For the text-containing cell, return its midpoint in [x, y] coordinate format. 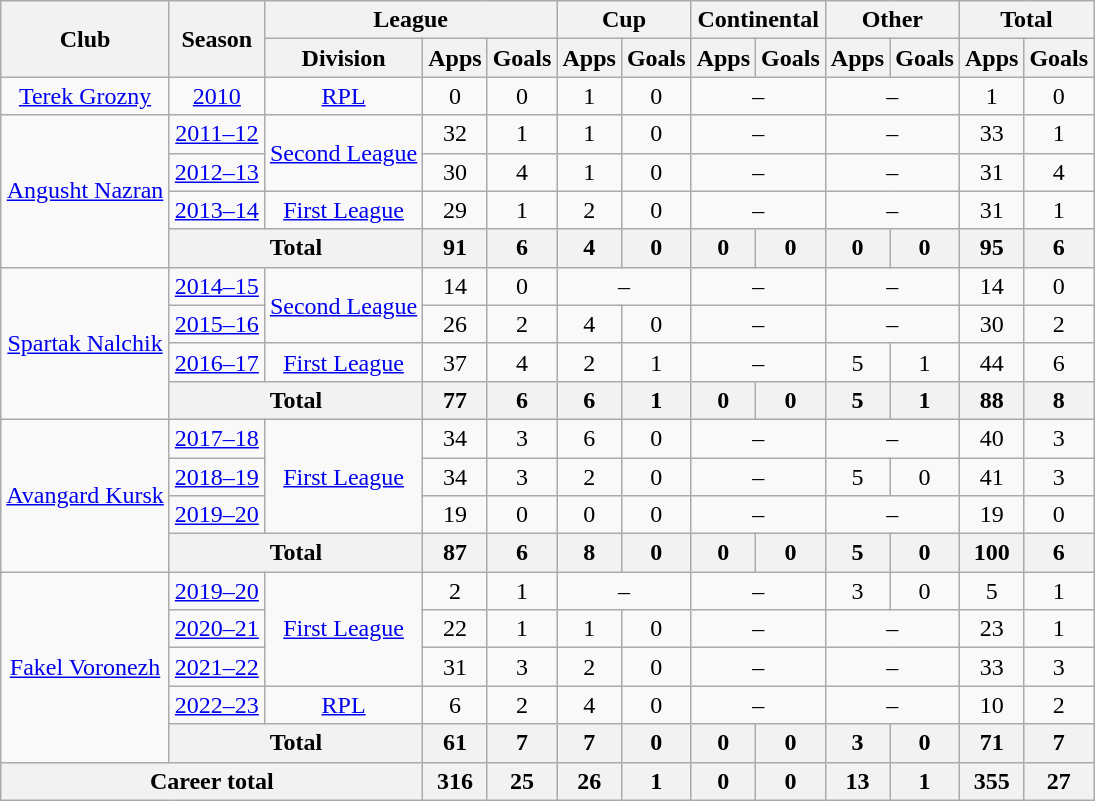
2012–13 [216, 172]
87 [455, 553]
2013–14 [216, 210]
316 [455, 781]
2014–15 [216, 286]
71 [991, 743]
Continental [758, 20]
2022–23 [216, 705]
37 [455, 362]
91 [455, 248]
41 [991, 477]
2010 [216, 96]
2020–21 [216, 629]
Fakel Voronezh [86, 667]
Season [216, 39]
77 [455, 400]
100 [991, 553]
27 [1059, 781]
95 [991, 248]
22 [455, 629]
2016–17 [216, 362]
Terek Grozny [86, 96]
Spartak Nalchik [86, 343]
10 [991, 705]
2017–18 [216, 438]
Cup [624, 20]
2011–12 [216, 134]
29 [455, 210]
61 [455, 743]
League [410, 20]
32 [455, 134]
2015–16 [216, 324]
Career total [212, 781]
Angusht Nazran [86, 191]
88 [991, 400]
13 [857, 781]
Club [86, 39]
Avangard Kursk [86, 495]
2018–19 [216, 477]
40 [991, 438]
44 [991, 362]
23 [991, 629]
Other [892, 20]
Division [343, 58]
25 [522, 781]
2021–22 [216, 667]
355 [991, 781]
